Return the (x, y) coordinate for the center point of the cell that contains the specified text.  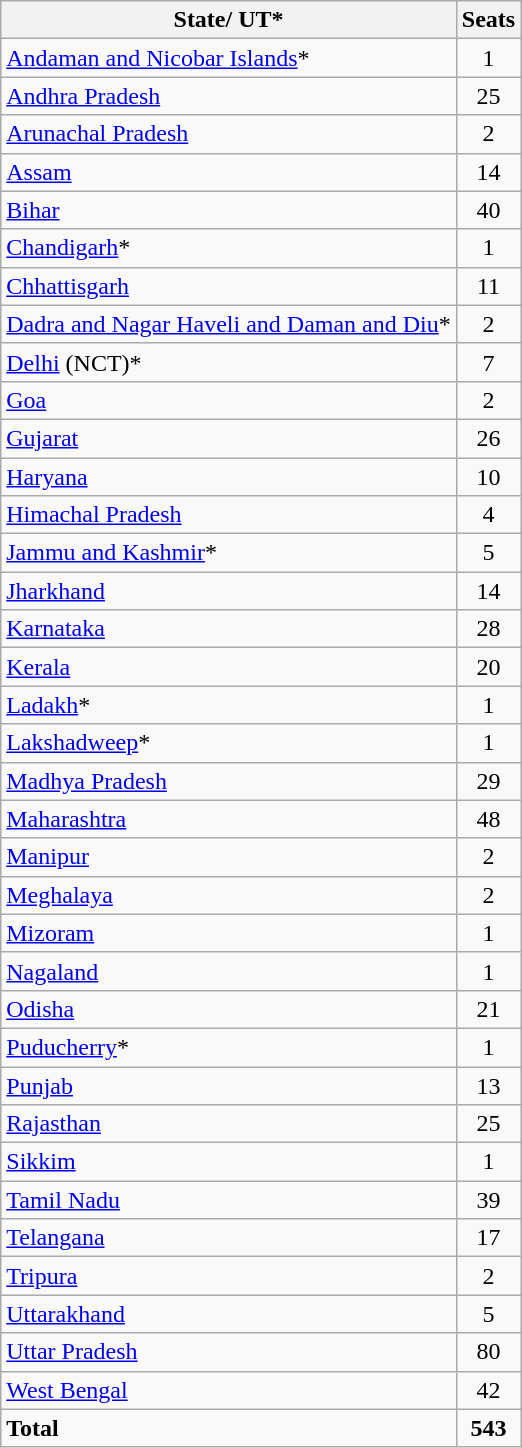
Goa (229, 400)
Dadra and Nagar Haveli and Daman and Diu* (229, 324)
Uttarakhand (229, 1314)
Andaman and Nicobar Islands* (229, 58)
Gujarat (229, 438)
4 (488, 515)
Tripura (229, 1276)
26 (488, 438)
Delhi (NCT)* (229, 362)
Odisha (229, 1009)
Nagaland (229, 971)
39 (488, 1200)
543 (488, 1428)
Haryana (229, 477)
Himachal Pradesh (229, 515)
Mizoram (229, 933)
Chandigarh* (229, 248)
Ladakh* (229, 705)
Seats (488, 20)
West Bengal (229, 1390)
Sikkim (229, 1162)
Andhra Pradesh (229, 96)
Telangana (229, 1238)
11 (488, 286)
10 (488, 477)
Lakshadweep* (229, 743)
Bihar (229, 210)
28 (488, 629)
Meghalaya (229, 895)
Arunachal Pradesh (229, 134)
Karnataka (229, 629)
17 (488, 1238)
Chhattisgarh (229, 286)
State/ UT* (229, 20)
Puducherry* (229, 1047)
Jharkhand (229, 591)
21 (488, 1009)
Total (229, 1428)
Punjab (229, 1085)
13 (488, 1085)
40 (488, 210)
7 (488, 362)
Manipur (229, 857)
Assam (229, 172)
Uttar Pradesh (229, 1352)
48 (488, 819)
29 (488, 781)
Maharashtra (229, 819)
Kerala (229, 667)
20 (488, 667)
Madhya Pradesh (229, 781)
Rajasthan (229, 1124)
80 (488, 1352)
42 (488, 1390)
Jammu and Kashmir* (229, 553)
Tamil Nadu (229, 1200)
